Locate the cell with the specified text and output its (x, y) center coordinate. 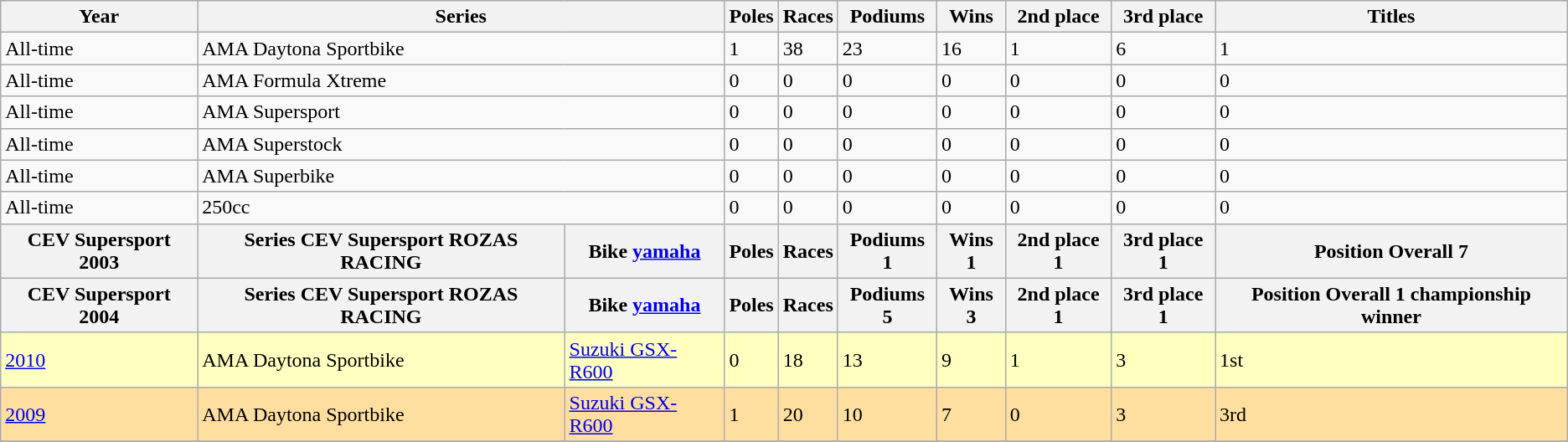
3rd place (1163, 17)
20 (807, 414)
Podiums 1 (887, 251)
250cc (461, 208)
AMA Superstock (461, 144)
6 (1163, 49)
Wins 3 (972, 305)
AMA Superbike (461, 176)
38 (807, 49)
Position Overall 1 championship winner (1392, 305)
Series (461, 17)
Podiums (887, 17)
AMA Formula Xtreme (461, 80)
CEV Supersport 2004 (99, 305)
13 (887, 360)
10 (887, 414)
9 (972, 360)
2nd place (1058, 17)
7 (972, 414)
Wins 1 (972, 251)
Titles (1392, 17)
18 (807, 360)
Position Overall 7 (1392, 251)
1st (1392, 360)
Wins (972, 17)
2009 (99, 414)
AMA Supersport (461, 112)
Podiums 5 (887, 305)
2010 (99, 360)
3rd (1392, 414)
16 (972, 49)
CEV Supersport 2003 (99, 251)
Year (99, 17)
23 (887, 49)
